Detect which cell encompasses the target text, then output its [X, Y] center coordinate. 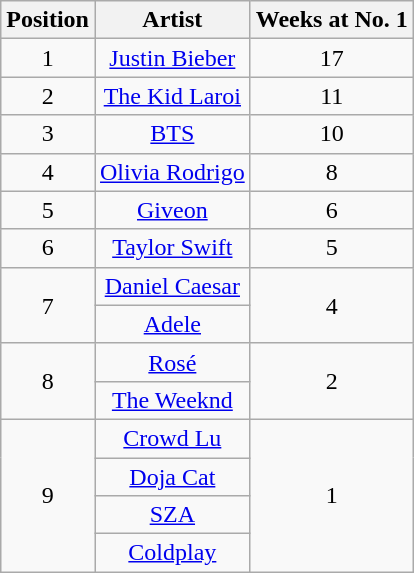
Weeks at No. 1 [332, 20]
Justin Bieber [172, 58]
10 [332, 134]
The Kid Laroi [172, 96]
Rosé [172, 362]
Doja Cat [172, 477]
Olivia Rodrigo [172, 172]
Adele [172, 324]
11 [332, 96]
17 [332, 58]
Taylor Swift [172, 248]
Position [48, 20]
3 [48, 134]
Giveon [172, 210]
Daniel Caesar [172, 286]
BTS [172, 134]
Coldplay [172, 553]
Artist [172, 20]
9 [48, 495]
7 [48, 305]
Crowd Lu [172, 438]
The Weeknd [172, 400]
SZA [172, 515]
